Search for the cell housing the specified text and yield its [X, Y] center coordinate. 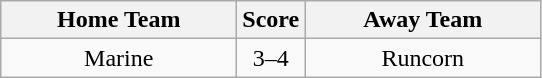
Score [271, 20]
Home Team [119, 20]
Runcorn [423, 58]
3–4 [271, 58]
Away Team [423, 20]
Marine [119, 58]
